Pinpoint the cell where the given text exists, returning its [X, Y] midpoint coordinate. 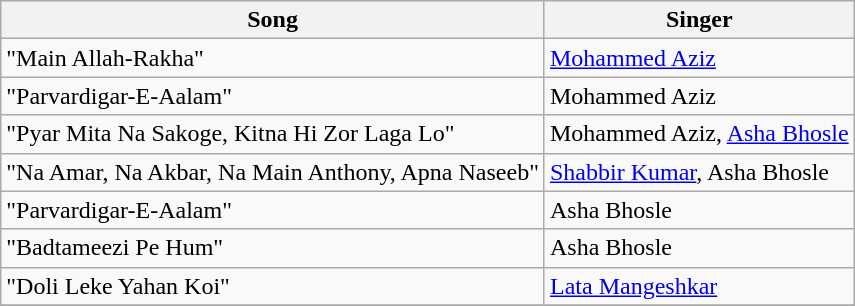
Song [273, 20]
"Badtameezi Pe Hum" [273, 248]
Lata Mangeshkar [699, 286]
Shabbir Kumar, Asha Bhosle [699, 172]
"Doli Leke Yahan Koi" [273, 286]
Singer [699, 20]
"Pyar Mita Na Sakoge, Kitna Hi Zor Laga Lo" [273, 134]
"Main Allah-Rakha" [273, 58]
Mohammed Aziz, Asha Bhosle [699, 134]
"Na Amar, Na Akbar, Na Main Anthony, Apna Naseeb" [273, 172]
